Output the [x, y] coordinate of the center of the cell containing the given text.  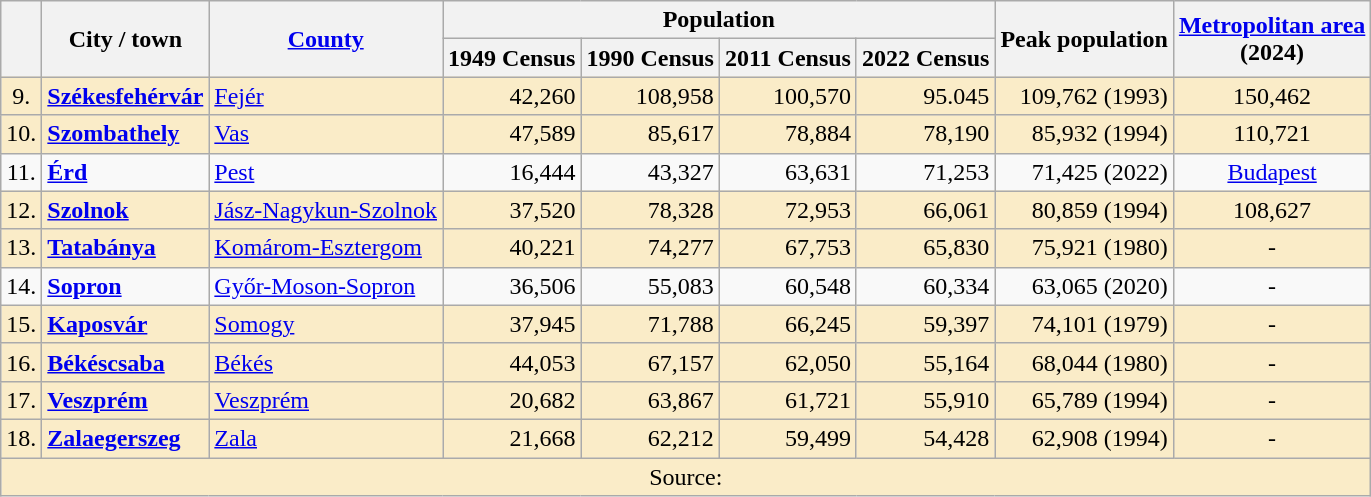
60,334 [925, 286]
Population [719, 20]
Kaposvár [126, 324]
65,789 (1994) [1084, 400]
100,570 [788, 96]
78,884 [788, 134]
20,682 [512, 400]
Szolnok [126, 210]
1990 Census [650, 58]
74,101 (1979) [1084, 324]
63,867 [650, 400]
2011 Census [788, 58]
78,328 [650, 210]
62,908 (1994) [1084, 438]
72,953 [788, 210]
15. [22, 324]
Metropolitan area(2024) [1272, 39]
Zalaegerszeg [126, 438]
60,548 [788, 286]
62,050 [788, 362]
Érd [126, 172]
36,506 [512, 286]
68,044 (1980) [1084, 362]
37,520 [512, 210]
Székesfehérvár [126, 96]
16,444 [512, 172]
78,190 [925, 134]
Sopron [126, 286]
55,910 [925, 400]
Source: [686, 477]
66,061 [925, 210]
65,830 [925, 248]
44,053 [512, 362]
108,958 [650, 96]
17. [22, 400]
12. [22, 210]
63,065 (2020) [1084, 286]
85,932 (1994) [1084, 134]
Fejér [326, 96]
2022 Census [925, 58]
67,157 [650, 362]
40,221 [512, 248]
110,721 [1272, 134]
Komárom-Esztergom [326, 248]
108,627 [1272, 210]
16. [22, 362]
14. [22, 286]
62,212 [650, 438]
95.045 [925, 96]
18. [22, 438]
Vas [326, 134]
Zala [326, 438]
21,668 [512, 438]
54,428 [925, 438]
74,277 [650, 248]
Békéscsaba [126, 362]
109,762 (1993) [1084, 96]
55,083 [650, 286]
85,617 [650, 134]
Somogy [326, 324]
13. [22, 248]
Győr-Moson-Sopron [326, 286]
71,425 (2022) [1084, 172]
1949 Census [512, 58]
61,721 [788, 400]
10. [22, 134]
Budapest [1272, 172]
Peak population [1084, 39]
75,921 (1980) [1084, 248]
37,945 [512, 324]
42,260 [512, 96]
55,164 [925, 362]
Pest [326, 172]
County [326, 39]
63,631 [788, 172]
150,462 [1272, 96]
43,327 [650, 172]
59,499 [788, 438]
71,788 [650, 324]
59,397 [925, 324]
Szombathely [126, 134]
11. [22, 172]
80,859 (1994) [1084, 210]
Békés [326, 362]
47,589 [512, 134]
9. [22, 96]
66,245 [788, 324]
Jász-Nagykun-Szolnok [326, 210]
71,253 [925, 172]
City / town [126, 39]
67,753 [788, 248]
Tatabánya [126, 248]
